Find where the given text appears and provide that cell's center as [x, y] coordinate. 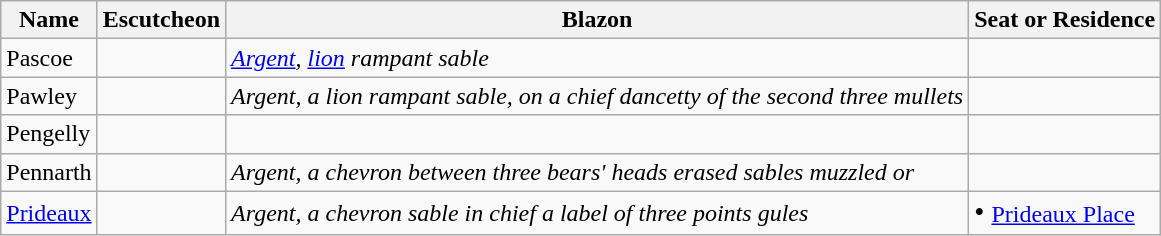
• Prideaux Place [1065, 213]
Pengelly [49, 134]
Pennarth [49, 172]
Argent, a chevron between three bears' heads erased sables muzzled or [598, 172]
Argent, a chevron sable in chief a label of three points gules [598, 213]
Seat or Residence [1065, 20]
Pawley [49, 96]
Escutcheon [161, 20]
Prideaux [49, 213]
Name [49, 20]
Pascoe [49, 58]
Argent, a lion rampant sable, on a chief dancetty of the second three mullets [598, 96]
Blazon [598, 20]
Argent, lion rampant sable [598, 58]
